Scan for the cell matching the given text and deliver its [x, y] coordinate at center. 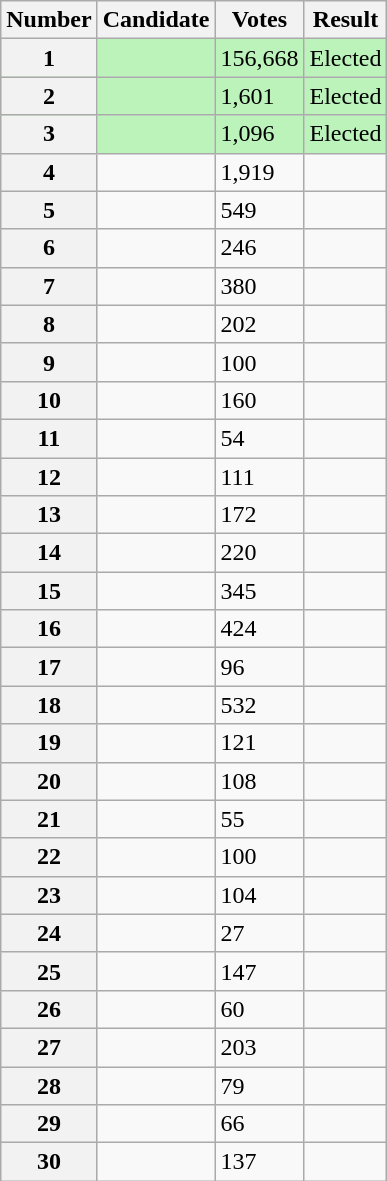
14 [49, 553]
345 [260, 591]
549 [260, 210]
54 [260, 438]
121 [260, 743]
11 [49, 438]
60 [260, 1009]
55 [260, 819]
15 [49, 591]
Candidate [156, 20]
26 [49, 1009]
66 [260, 1124]
7 [49, 286]
156,668 [260, 58]
79 [260, 1085]
2 [49, 96]
4 [49, 172]
21 [49, 819]
25 [49, 971]
220 [260, 553]
29 [49, 1124]
147 [260, 971]
1,096 [260, 134]
24 [49, 933]
104 [260, 895]
Votes [260, 20]
12 [49, 477]
20 [49, 781]
202 [260, 324]
203 [260, 1047]
Result [346, 20]
Number [49, 20]
23 [49, 895]
1,919 [260, 172]
246 [260, 248]
424 [260, 629]
160 [260, 400]
3 [49, 134]
172 [260, 515]
96 [260, 667]
22 [49, 857]
28 [49, 1085]
6 [49, 248]
8 [49, 324]
108 [260, 781]
16 [49, 629]
380 [260, 286]
1 [49, 58]
10 [49, 400]
137 [260, 1162]
532 [260, 705]
19 [49, 743]
111 [260, 477]
17 [49, 667]
1,601 [260, 96]
5 [49, 210]
18 [49, 705]
13 [49, 515]
30 [49, 1162]
9 [49, 362]
